Capture the cell that displays the provided text and extract its [x, y] central coordinate. 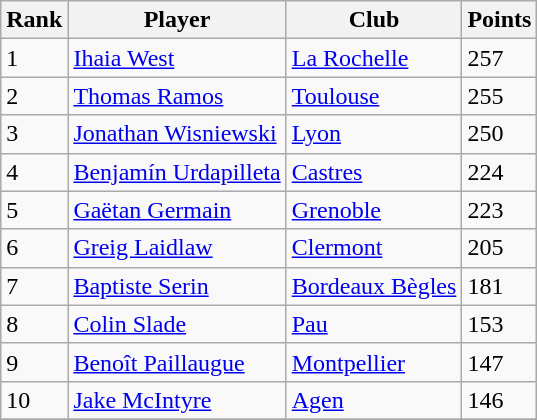
2 [34, 96]
Montpellier [374, 362]
Benoît Paillaugue [177, 362]
Ihaia West [177, 58]
181 [500, 286]
1 [34, 58]
Benjamín Urdapilleta [177, 172]
Agen [374, 400]
3 [34, 134]
Bordeaux Bègles [374, 286]
Clermont [374, 248]
Gaëtan Germain [177, 210]
205 [500, 248]
Castres [374, 172]
10 [34, 400]
Pau [374, 324]
4 [34, 172]
Club [374, 20]
Rank [34, 20]
6 [34, 248]
250 [500, 134]
224 [500, 172]
Toulouse [374, 96]
Jonathan Wisniewski [177, 134]
257 [500, 58]
147 [500, 362]
153 [500, 324]
Grenoble [374, 210]
146 [500, 400]
Baptiste Serin [177, 286]
Player [177, 20]
La Rochelle [374, 58]
7 [34, 286]
9 [34, 362]
Lyon [374, 134]
Points [500, 20]
Colin Slade [177, 324]
Thomas Ramos [177, 96]
Greig Laidlaw [177, 248]
5 [34, 210]
223 [500, 210]
8 [34, 324]
255 [500, 96]
Jake McIntyre [177, 400]
